For the text-containing cell, return its midpoint in (x, y) coordinate format. 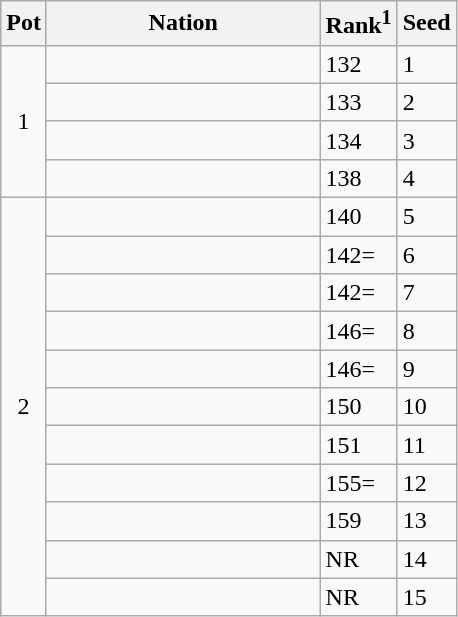
134 (358, 140)
12 (426, 483)
11 (426, 445)
9 (426, 369)
140 (358, 217)
138 (358, 178)
4 (426, 178)
8 (426, 331)
150 (358, 407)
14 (426, 559)
6 (426, 255)
Seed (426, 24)
151 (358, 445)
15 (426, 597)
13 (426, 521)
3 (426, 140)
133 (358, 102)
Rank1 (358, 24)
159 (358, 521)
Pot (24, 24)
132 (358, 64)
5 (426, 217)
Nation (183, 24)
7 (426, 293)
155= (358, 483)
10 (426, 407)
